Determine the [x, y] coordinate at the center of the cell enclosing the given text.  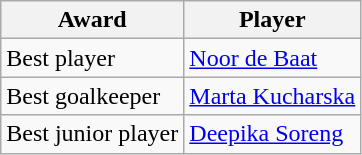
Player [272, 20]
Marta Kucharska [272, 96]
Noor de Baat [272, 58]
Award [92, 20]
Best goalkeeper [92, 96]
Deepika Soreng [272, 134]
Best player [92, 58]
Best junior player [92, 134]
